Return [X, Y] of the center of cell containing provided text 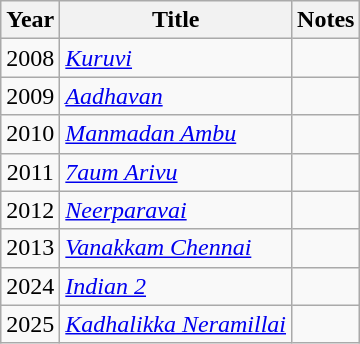
2013 [30, 248]
2025 [30, 324]
Kuruvi [176, 58]
Vanakkam Chennai [176, 248]
Title [176, 20]
Manmadan Ambu [176, 134]
Notes [326, 20]
Kadhalikka Neramillai [176, 324]
2011 [30, 172]
Aadhavan [176, 96]
2024 [30, 286]
2010 [30, 134]
7aum Arivu [176, 172]
2012 [30, 210]
2008 [30, 58]
Year [30, 20]
2009 [30, 96]
Indian 2 [176, 286]
Neerparavai [176, 210]
